For the text-containing cell, return its midpoint in (x, y) coordinate format. 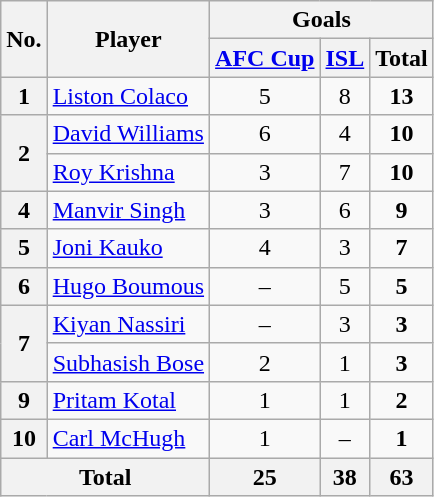
Goals (322, 20)
Joni Kauko (128, 248)
David Williams (128, 134)
Roy Krishna (128, 172)
25 (265, 477)
Kiyan Nassiri (128, 324)
AFC Cup (265, 58)
38 (345, 477)
No. (24, 39)
Carl McHugh (128, 438)
63 (402, 477)
8 (345, 96)
13 (402, 96)
Manvir Singh (128, 210)
Player (128, 39)
Hugo Boumous (128, 286)
Subhasish Bose (128, 362)
Liston Colaco (128, 96)
ISL (345, 58)
Pritam Kotal (128, 400)
